Extract the (X, Y) coordinate from the center of the cell holding the provided text.  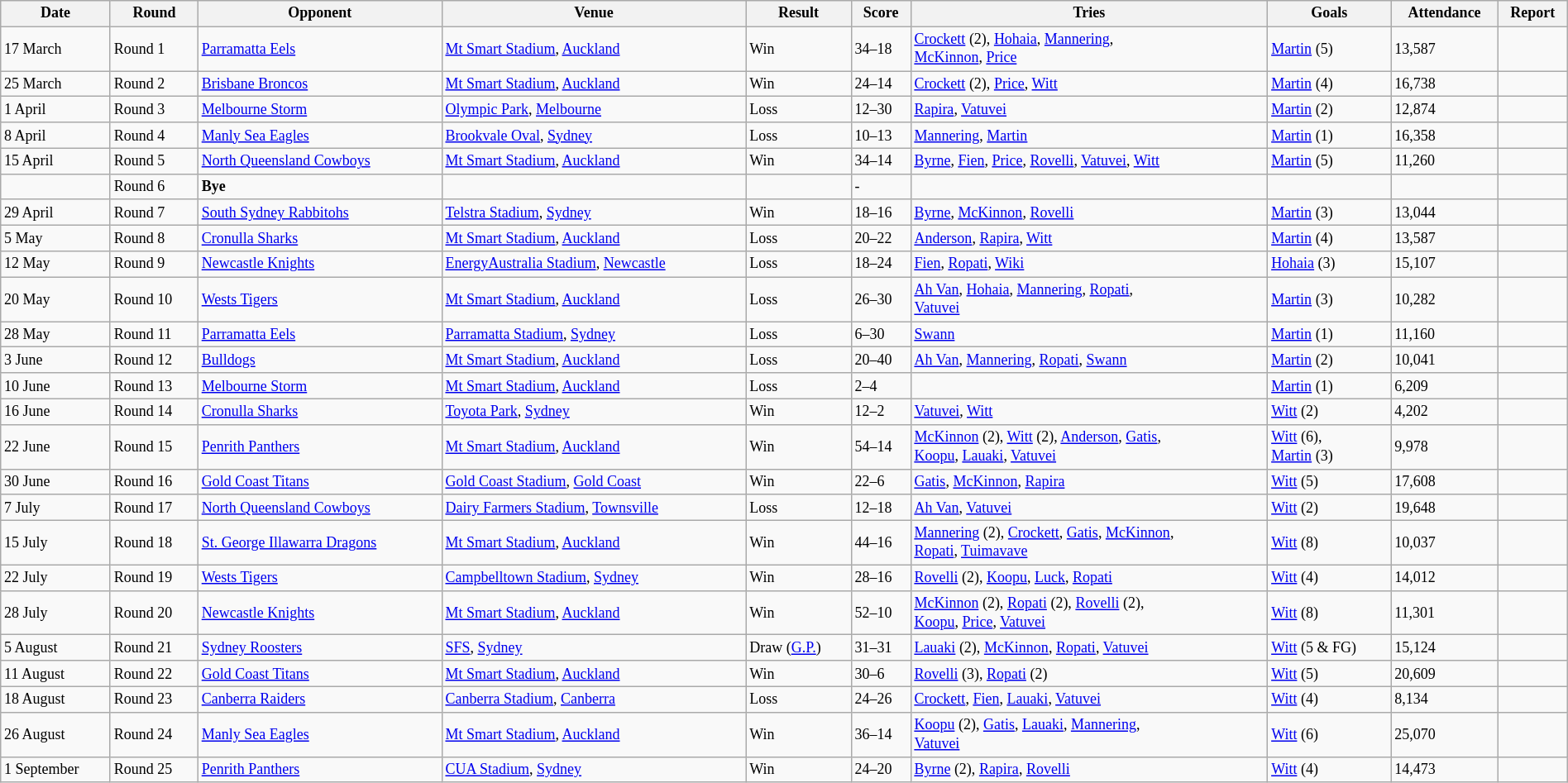
Date (56, 13)
Round 8 (154, 238)
Rovelli (3), Ropati (2) (1089, 673)
Crockett (2), Hohaia, Mannering, McKinnon, Price (1089, 49)
Result (799, 13)
22 June (56, 446)
Vatuvei, Witt (1089, 412)
- (881, 187)
Anderson, Rapira, Witt (1089, 238)
Round 15 (154, 446)
16 June (56, 412)
34–18 (881, 49)
22 July (56, 577)
Crockett, Fien, Lauaki, Vatuvei (1089, 699)
6–30 (881, 334)
Round 10 (154, 299)
18–24 (881, 265)
Ah Van, Mannering, Ropati, Swann (1089, 360)
25,070 (1444, 734)
10–13 (881, 136)
8,134 (1444, 699)
54–14 (881, 446)
Fien, Ropati, Wiki (1089, 265)
Round 12 (154, 360)
12–2 (881, 412)
18–16 (881, 212)
10,041 (1444, 360)
Round 22 (154, 673)
Round 11 (154, 334)
Sydney Roosters (319, 648)
Parramatta Stadium, Sydney (594, 334)
44–16 (881, 542)
11 August (56, 673)
Opponent (319, 13)
McKinnon (2), Ropati (2), Rovelli (2), Koopu, Price, Vatuvei (1089, 613)
Ah Van, Hohaia, Mannering, Ropati, Vatuvei (1089, 299)
Round 21 (154, 648)
Round (154, 13)
16,358 (1444, 136)
Brisbane Broncos (319, 84)
Dairy Farmers Stadium, Townsville (594, 508)
Witt (6), Martin (3) (1330, 446)
28 July (56, 613)
Toyota Park, Sydney (594, 412)
Mannering (2), Crockett, Gatis, McKinnon, Ropati, Tuimavave (1089, 542)
13,044 (1444, 212)
17 March (56, 49)
31–31 (881, 648)
Olympic Park, Melbourne (594, 109)
12,874 (1444, 109)
Round 4 (154, 136)
18 August (56, 699)
Round 14 (154, 412)
Round 17 (154, 508)
28 May (56, 334)
8 April (56, 136)
Round 1 (154, 49)
5 August (56, 648)
Telstra Stadium, Sydney (594, 212)
Canberra Raiders (319, 699)
4,202 (1444, 412)
20–40 (881, 360)
Witt (5 & FG) (1330, 648)
12–30 (881, 109)
EnergyAustralia Stadium, Newcastle (594, 265)
2–4 (881, 385)
6,209 (1444, 385)
11,301 (1444, 613)
20–22 (881, 238)
Venue (594, 13)
Bulldogs (319, 360)
Crockett (2), Price, Witt (1089, 84)
14,012 (1444, 577)
Byrne, McKinnon, Rovelli (1089, 212)
36–14 (881, 734)
Round 19 (154, 577)
1 September (56, 769)
19,648 (1444, 508)
1 April (56, 109)
Witt (6) (1330, 734)
10,282 (1444, 299)
Koopu (2), Gatis, Lauaki, Mannering, Vatuvei (1089, 734)
Round 18 (154, 542)
26–30 (881, 299)
Bye (319, 187)
24–14 (881, 84)
Round 23 (154, 699)
17,608 (1444, 481)
Byrne, Fien, Price, Rovelli, Vatuvei, Witt (1089, 160)
9,978 (1444, 446)
29 April (56, 212)
Round 2 (154, 84)
Gatis, McKinnon, Rapira (1089, 481)
22–6 (881, 481)
Canberra Stadium, Canberra (594, 699)
Round 5 (154, 160)
3 June (56, 360)
34–14 (881, 160)
Gold Coast Stadium, Gold Coast (594, 481)
Round 20 (154, 613)
30 June (56, 481)
7 July (56, 508)
28–16 (881, 577)
20 May (56, 299)
11,260 (1444, 160)
24–26 (881, 699)
Swann (1089, 334)
Round 6 (154, 187)
Tries (1089, 13)
McKinnon (2), Witt (2), Anderson, Gatis, Koopu, Lauaki, Vatuvei (1089, 446)
16,738 (1444, 84)
Rovelli (2), Koopu, Luck, Ropati (1089, 577)
Lauaki (2), McKinnon, Ropati, Vatuvei (1089, 648)
12 May (56, 265)
Round 25 (154, 769)
5 May (56, 238)
Byrne (2), Rapira, Rovelli (1089, 769)
Campbelltown Stadium, Sydney (594, 577)
Report (1532, 13)
14,473 (1444, 769)
25 March (56, 84)
20,609 (1444, 673)
52–10 (881, 613)
24–20 (881, 769)
15 July (56, 542)
10,037 (1444, 542)
St. George Illawarra Dragons (319, 542)
15,124 (1444, 648)
Round 3 (154, 109)
15,107 (1444, 265)
10 June (56, 385)
Round 24 (154, 734)
Draw (G.P.) (799, 648)
Brookvale Oval, Sydney (594, 136)
26 August (56, 734)
South Sydney Rabbitohs (319, 212)
Goals (1330, 13)
Round 7 (154, 212)
Rapira, Vatuvei (1089, 109)
12–18 (881, 508)
Mannering, Martin (1089, 136)
Score (881, 13)
Attendance (1444, 13)
Hohaia (3) (1330, 265)
11,160 (1444, 334)
Round 13 (154, 385)
SFS, Sydney (594, 648)
30–6 (881, 673)
Round 9 (154, 265)
Round 16 (154, 481)
Ah Van, Vatuvei (1089, 508)
CUA Stadium, Sydney (594, 769)
15 April (56, 160)
